Return the [X, Y] coordinate for the center point of the cell that contains the specified text.  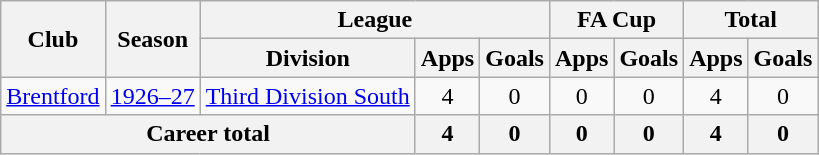
League [374, 20]
Career total [208, 134]
Third Division South [308, 96]
Club [53, 39]
Season [152, 39]
1926–27 [152, 96]
Division [308, 58]
Brentford [53, 96]
Total [751, 20]
FA Cup [616, 20]
